Return the (x, y) coordinate for the center point of the cell that contains the specified text.  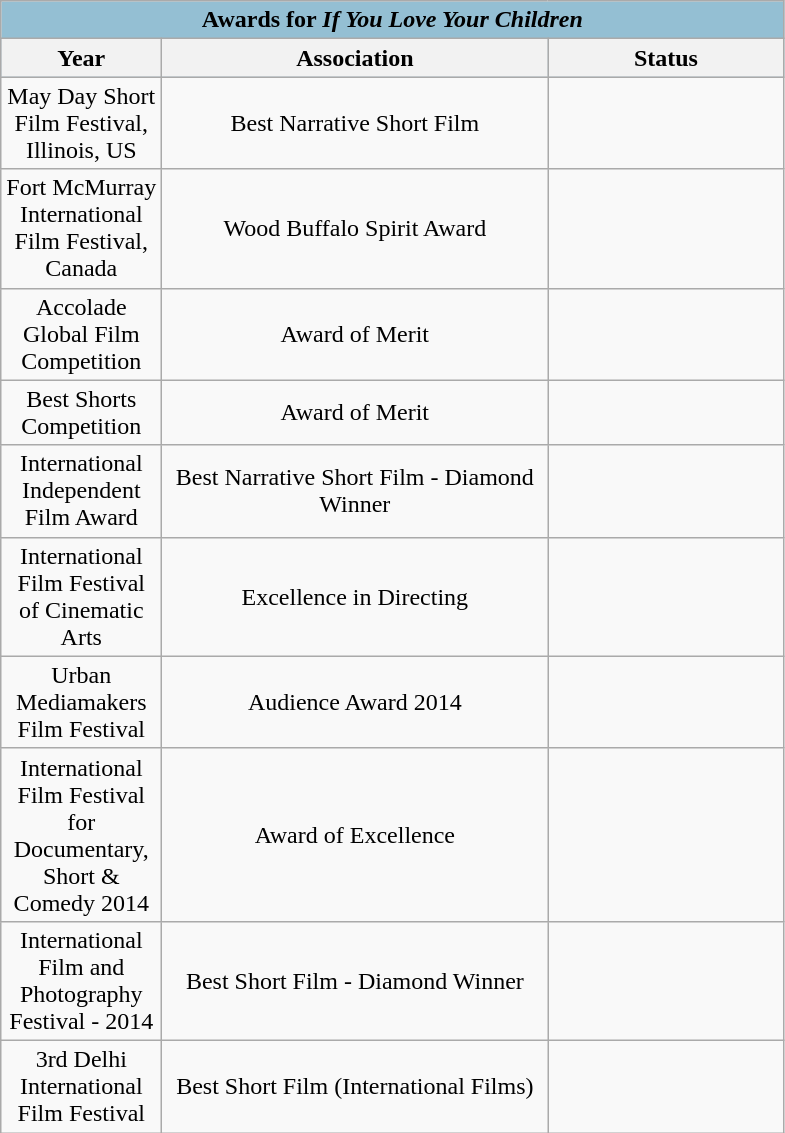
International Independent Film Award (82, 491)
Year (82, 58)
Award of Excellence (355, 834)
International Film and Photography Festival - 2014 (82, 980)
Accolade Global Film Competition (82, 334)
Audience Award 2014 (355, 702)
Excellence in Directing (355, 596)
Best Narrative Short Film (355, 123)
Awards for If You Love Your Children (392, 20)
Best Short Film - Diamond Winner (355, 980)
May Day Short Film Festival, Illinois, US (82, 123)
Status (666, 58)
Best Narrative Short Film - Diamond Winner (355, 491)
Best Short Film (International Films) (355, 1086)
Best Shorts Competition (82, 412)
International Film Festival of Cinematic Arts (82, 596)
International Film Festival for Documentary, Short & Comedy 2014 (82, 834)
Fort McMurray International Film Festival, Canada (82, 228)
Wood Buffalo Spirit Award (355, 228)
Association (355, 58)
3rd Delhi International Film Festival (82, 1086)
Urban Mediamakers Film Festival (82, 702)
